Return the (x, y) coordinate for the center point of the cell that contains the specified text.  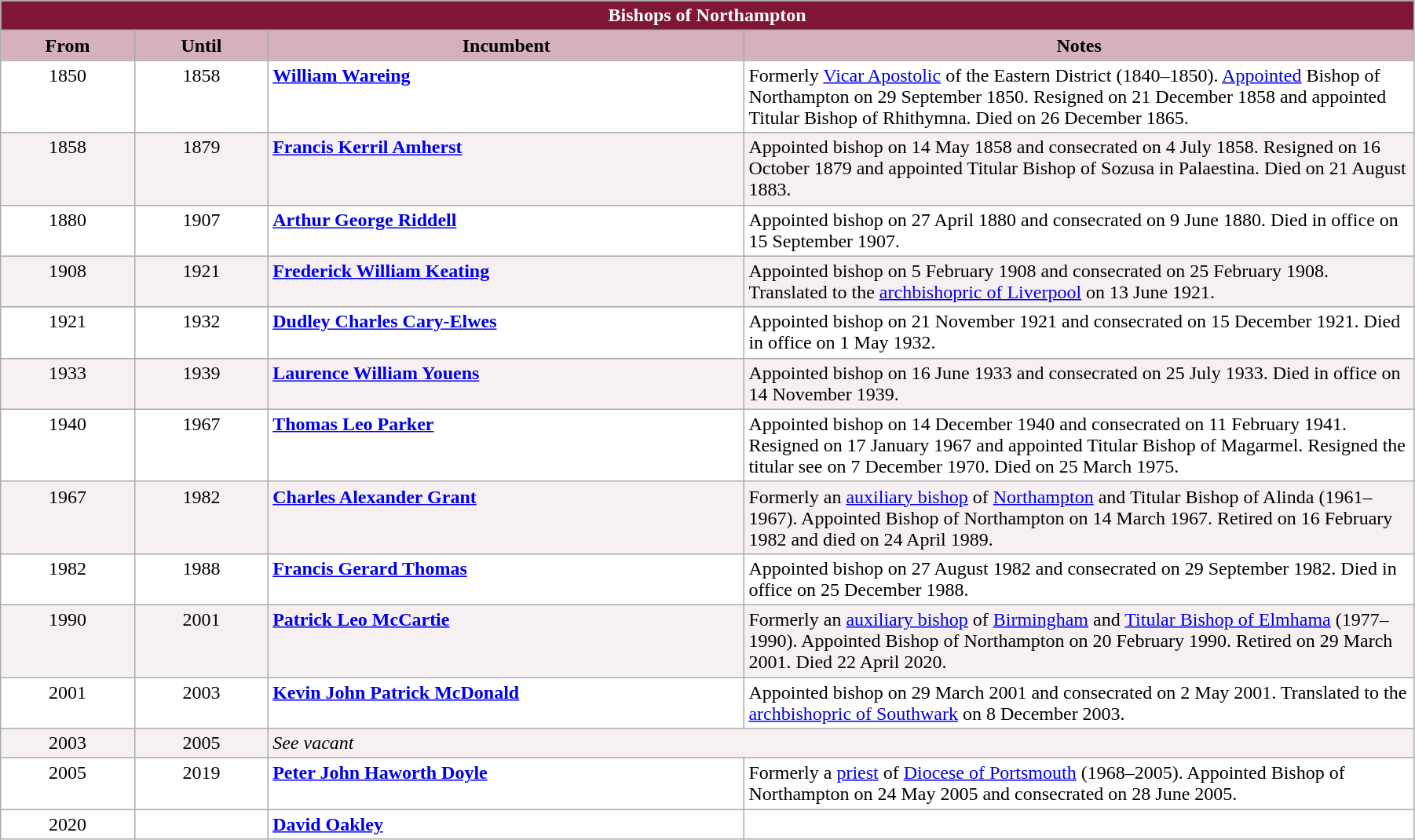
Until (201, 46)
Peter John Haworth Doyle (506, 783)
Arthur George Riddell (506, 231)
Thomas Leo Parker (506, 445)
Patrick Leo McCartie (506, 641)
William Wareing (506, 97)
1907 (201, 231)
Appointed bishop on 27 April 1880 and consecrated on 9 June 1880. Died in office on 15 September 1907. (1079, 231)
1908 (68, 281)
1879 (201, 169)
Dudley Charles Cary-Elwes (506, 333)
Laurence William Youens (506, 383)
Bishops of Northampton (707, 16)
1850 (68, 97)
Kevin John Patrick McDonald (506, 702)
Appointed bishop on 21 November 1921 and consecrated on 15 December 1921. Died in office on 1 May 1932. (1079, 333)
2020 (68, 824)
Incumbent (506, 46)
1880 (68, 231)
Francis Kerril Amherst (506, 169)
1933 (68, 383)
1932 (201, 333)
David Oakley (506, 824)
See vacant (842, 743)
2019 (201, 783)
Francis Gerard Thomas (506, 579)
Charles Alexander Grant (506, 517)
Frederick William Keating (506, 281)
1940 (68, 445)
1988 (201, 579)
Notes (1079, 46)
Formerly a priest of Diocese of Portsmouth (1968–2005). Appointed Bishop of Northampton on 24 May 2005 and consecrated on 28 June 2005. (1079, 783)
Appointed bishop on 16 June 1933 and consecrated on 25 July 1933. Died in office on 14 November 1939. (1079, 383)
Appointed bishop on 29 March 2001 and consecrated on 2 May 2001. Translated to the archbishopric of Southwark on 8 December 2003. (1079, 702)
1990 (68, 641)
From (68, 46)
Appointed bishop on 5 February 1908 and consecrated on 25 February 1908. Translated to the archbishopric of Liverpool on 13 June 1921. (1079, 281)
Appointed bishop on 27 August 1982 and consecrated on 29 September 1982. Died in office on 25 December 1988. (1079, 579)
1939 (201, 383)
